Provide the [x, y] coordinate of the cell's center where the given text is located.  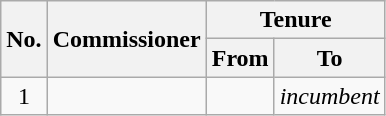
1 [24, 96]
Commissioner [126, 39]
Tenure [296, 20]
To [330, 58]
From [240, 58]
No. [24, 39]
incumbent [330, 96]
